From the cell containing the given text, extract its center point as [X, Y] coordinate. 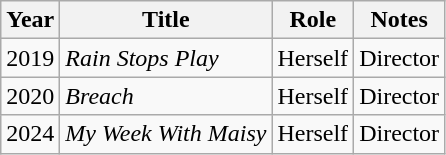
Breach [166, 96]
Rain Stops Play [166, 58]
Role [313, 20]
2019 [30, 58]
My Week With Maisy [166, 134]
Notes [400, 20]
2024 [30, 134]
Year [30, 20]
Title [166, 20]
2020 [30, 96]
